Output the [x, y] coordinate of the center of the cell containing the given text.  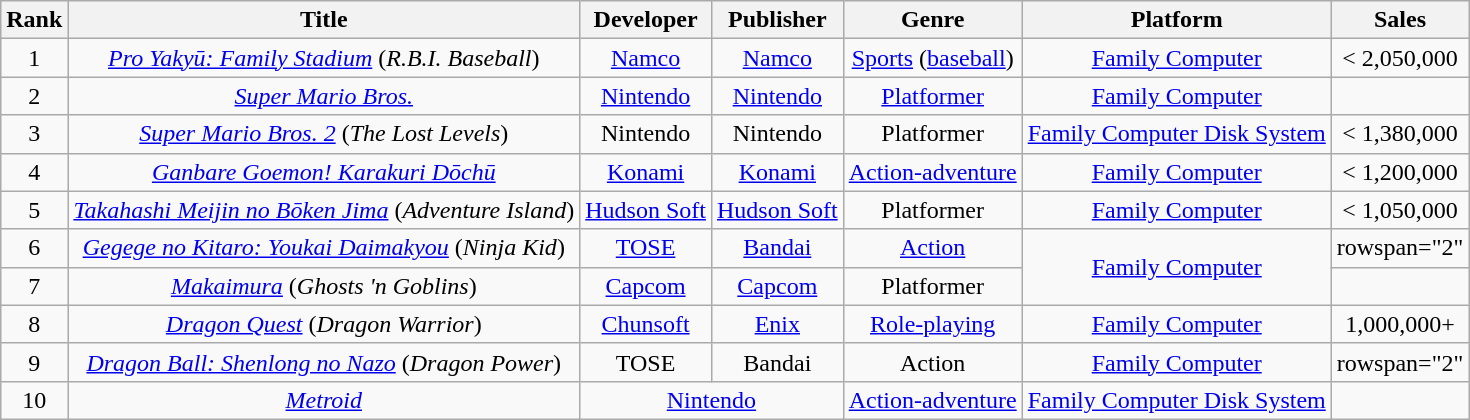
4 [34, 172]
Metroid [324, 400]
Rank [34, 20]
1 [34, 58]
Platform [1176, 20]
6 [34, 248]
3 [34, 134]
Chunsoft [646, 324]
< 1,050,000 [1400, 210]
Developer [646, 20]
9 [34, 362]
Sports (baseball) [932, 58]
< 1,380,000 [1400, 134]
Takahashi Meijin no Bōken Jima (Adventure Island) [324, 210]
Publisher [777, 20]
Gegege no Kitaro: Youkai Daimakyou (Ninja Kid) [324, 248]
Genre [932, 20]
Ganbare Goemon! Karakuri Dōchū [324, 172]
Dragon Quest (Dragon Warrior) [324, 324]
Dragon Ball: Shenlong no Nazo (Dragon Power) [324, 362]
Role-playing [932, 324]
10 [34, 400]
8 [34, 324]
2 [34, 96]
Title [324, 20]
Super Mario Bros. [324, 96]
7 [34, 286]
< 1,200,000 [1400, 172]
< 2,050,000 [1400, 58]
Super Mario Bros. 2 (The Lost Levels) [324, 134]
1,000,000+ [1400, 324]
Sales [1400, 20]
5 [34, 210]
Makaimura (Ghosts 'n Goblins) [324, 286]
Pro Yakyū: Family Stadium (R.B.I. Baseball) [324, 58]
Enix [777, 324]
